Determine the [x, y] coordinate at the center of the cell enclosing the given text.  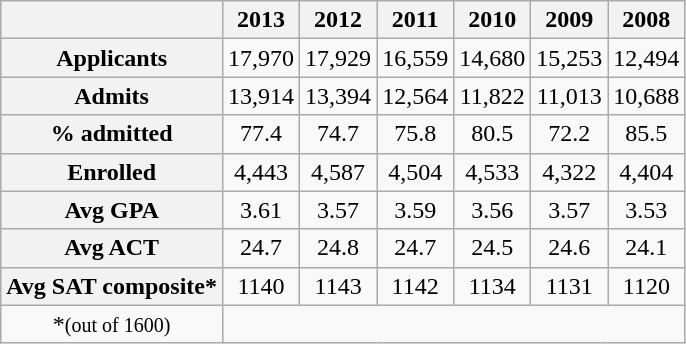
13,914 [260, 96]
72.2 [570, 134]
11,013 [570, 96]
2008 [646, 20]
16,559 [416, 58]
Admits [112, 96]
3.61 [260, 210]
77.4 [260, 134]
2012 [338, 20]
85.5 [646, 134]
13,394 [338, 96]
1120 [646, 286]
4,587 [338, 172]
17,929 [338, 58]
Avg ACT [112, 248]
75.8 [416, 134]
4,443 [260, 172]
2010 [492, 20]
2013 [260, 20]
24.6 [570, 248]
4,404 [646, 172]
2009 [570, 20]
1140 [260, 286]
Avg GPA [112, 210]
11,822 [492, 96]
1142 [416, 286]
15,253 [570, 58]
10,688 [646, 96]
Avg SAT composite* [112, 286]
17,970 [260, 58]
% admitted [112, 134]
24.5 [492, 248]
*(out of 1600) [112, 324]
3.56 [492, 210]
1143 [338, 286]
2011 [416, 20]
1131 [570, 286]
1134 [492, 286]
4,322 [570, 172]
80.5 [492, 134]
Applicants [112, 58]
4,533 [492, 172]
24.1 [646, 248]
12,564 [416, 96]
24.8 [338, 248]
74.7 [338, 134]
3.53 [646, 210]
12,494 [646, 58]
Enrolled [112, 172]
4,504 [416, 172]
14,680 [492, 58]
3.59 [416, 210]
